Extract the [X, Y] coordinate from the center of the cell holding the provided text.  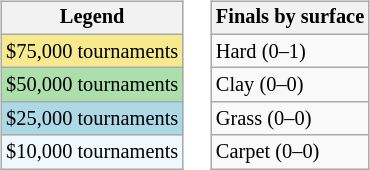
Legend [92, 18]
Grass (0–0) [290, 119]
Hard (0–1) [290, 51]
Finals by surface [290, 18]
$75,000 tournaments [92, 51]
$10,000 tournaments [92, 152]
$50,000 tournaments [92, 85]
$25,000 tournaments [92, 119]
Clay (0–0) [290, 85]
Carpet (0–0) [290, 152]
